Identify which cell holds the provided text, then report its (X, Y) central coordinate. 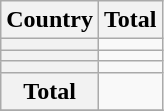
Country (50, 20)
